Pinpoint the cell where the given text exists, returning its [x, y] midpoint coordinate. 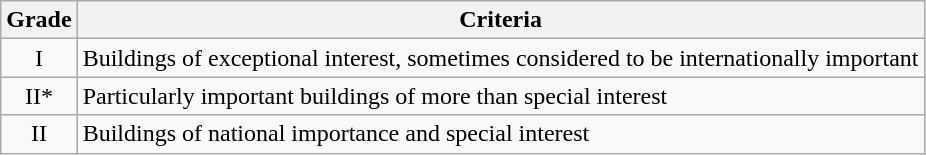
II* [39, 96]
II [39, 134]
I [39, 58]
Buildings of national importance and special interest [500, 134]
Criteria [500, 20]
Buildings of exceptional interest, sometimes considered to be internationally important [500, 58]
Particularly important buildings of more than special interest [500, 96]
Grade [39, 20]
